Pinpoint the cell where the given text exists, returning its (x, y) midpoint coordinate. 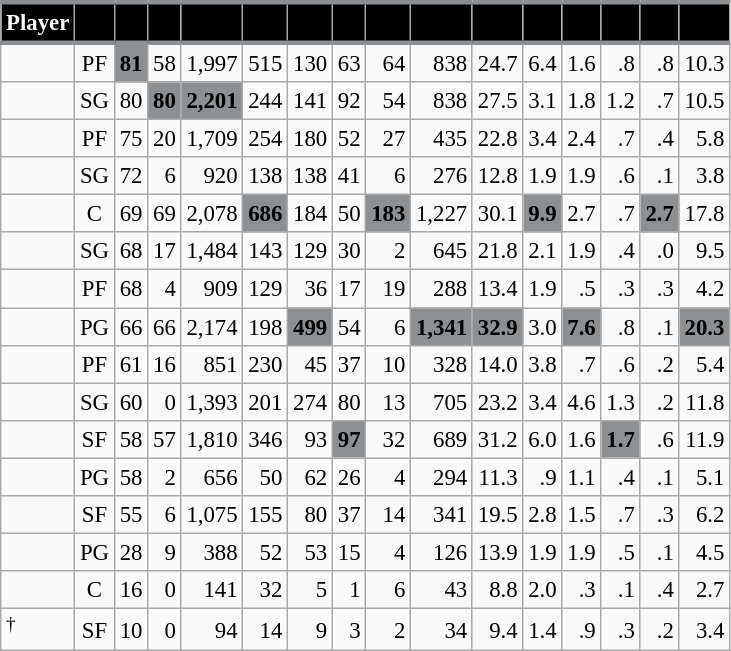
97 (348, 439)
705 (442, 402)
55 (130, 515)
61 (130, 364)
341 (442, 515)
11.3 (497, 477)
4.5 (704, 552)
63 (348, 62)
1,997 (212, 62)
6.2 (704, 515)
909 (212, 289)
198 (266, 327)
201 (266, 402)
9.4 (497, 629)
13.4 (497, 289)
43 (442, 590)
28 (130, 552)
72 (130, 176)
23.2 (497, 402)
94 (212, 629)
Player (38, 22)
1,709 (212, 139)
244 (266, 101)
57 (164, 439)
2.4 (582, 139)
26 (348, 477)
24.7 (497, 62)
10.3 (704, 62)
183 (388, 214)
12.8 (497, 176)
5 (310, 590)
288 (442, 289)
1,227 (442, 214)
2.8 (542, 515)
2,174 (212, 327)
2.1 (542, 251)
14.0 (497, 364)
92 (348, 101)
1 (348, 590)
274 (310, 402)
2,201 (212, 101)
20.3 (704, 327)
346 (266, 439)
32.9 (497, 327)
7.6 (582, 327)
1.4 (542, 629)
60 (130, 402)
53 (310, 552)
230 (266, 364)
8.8 (497, 590)
34 (442, 629)
5.4 (704, 364)
1,075 (212, 515)
75 (130, 139)
27.5 (497, 101)
1,341 (442, 327)
21.8 (497, 251)
2,078 (212, 214)
1,810 (212, 439)
294 (442, 477)
13.9 (497, 552)
1,484 (212, 251)
41 (348, 176)
30.1 (497, 214)
15 (348, 552)
1.7 (620, 439)
1,393 (212, 402)
5.1 (704, 477)
13 (388, 402)
22.8 (497, 139)
180 (310, 139)
130 (310, 62)
3.1 (542, 101)
254 (266, 139)
645 (442, 251)
1.1 (582, 477)
435 (442, 139)
656 (212, 477)
17.8 (704, 214)
9.5 (704, 251)
5.8 (704, 139)
31.2 (497, 439)
689 (442, 439)
2.0 (542, 590)
9.9 (542, 214)
11.8 (704, 402)
1.8 (582, 101)
1.2 (620, 101)
328 (442, 364)
3 (348, 629)
36 (310, 289)
.0 (660, 251)
62 (310, 477)
6.4 (542, 62)
11.9 (704, 439)
388 (212, 552)
686 (266, 214)
276 (442, 176)
27 (388, 139)
184 (310, 214)
4.6 (582, 402)
10.5 (704, 101)
30 (348, 251)
81 (130, 62)
3.0 (542, 327)
1.5 (582, 515)
499 (310, 327)
851 (212, 364)
4.2 (704, 289)
† (38, 629)
64 (388, 62)
93 (310, 439)
920 (212, 176)
515 (266, 62)
126 (442, 552)
143 (266, 251)
1.3 (620, 402)
19 (388, 289)
45 (310, 364)
20 (164, 139)
6.0 (542, 439)
19.5 (497, 515)
155 (266, 515)
